Return the [X, Y] coordinate for the center point of the cell that contains the specified text.  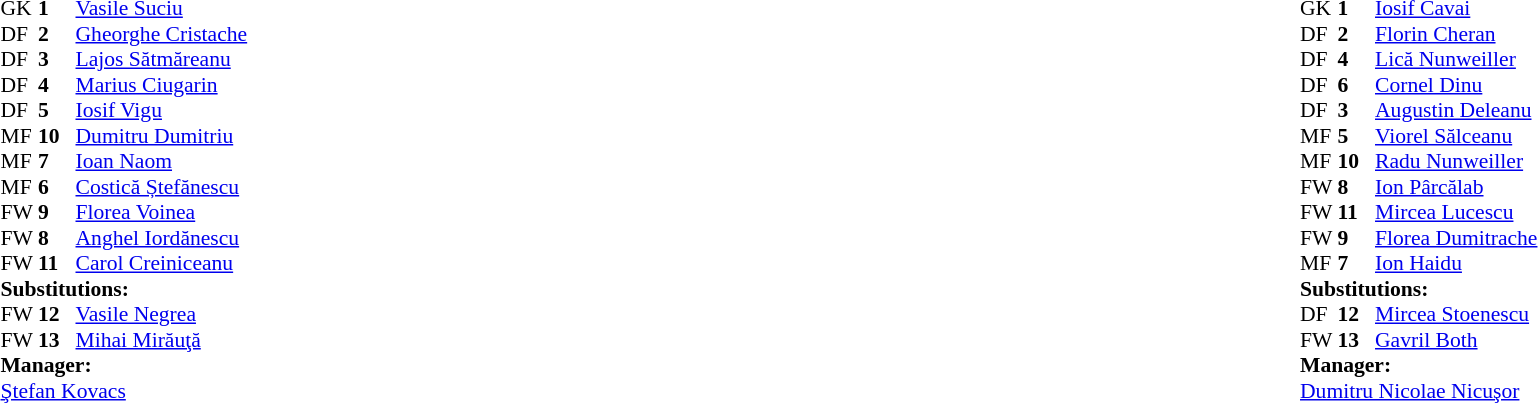
Radu Nunweiller [1456, 161]
Lică Nunweiller [1456, 59]
Viorel Sălceanu [1456, 136]
Florin Cheran [1456, 34]
Anghel Iordănescu [162, 238]
Carol Creiniceanu [162, 263]
Costică Ștefănescu [162, 187]
Florea Voinea [162, 213]
Florea Dumitrache [1456, 238]
Cornel Dinu [1456, 85]
Augustin Deleanu [1456, 111]
Marius Ciugarin [162, 85]
Dumitru Dumitriu [162, 136]
Ion Haidu [1456, 263]
Gavril Both [1456, 340]
Iosif Vigu [162, 111]
Ioan Naom [162, 161]
Vasile Negrea [162, 315]
Mircea Stoenescu [1456, 315]
Lajos Sătmăreanu [162, 59]
Mihai Mirăuţă [162, 340]
Mircea Lucescu [1456, 213]
Ion Pârcălab [1456, 187]
Gheorghe Cristache [162, 34]
